Return the [x, y] coordinate for the center point of the cell that contains the specified text.  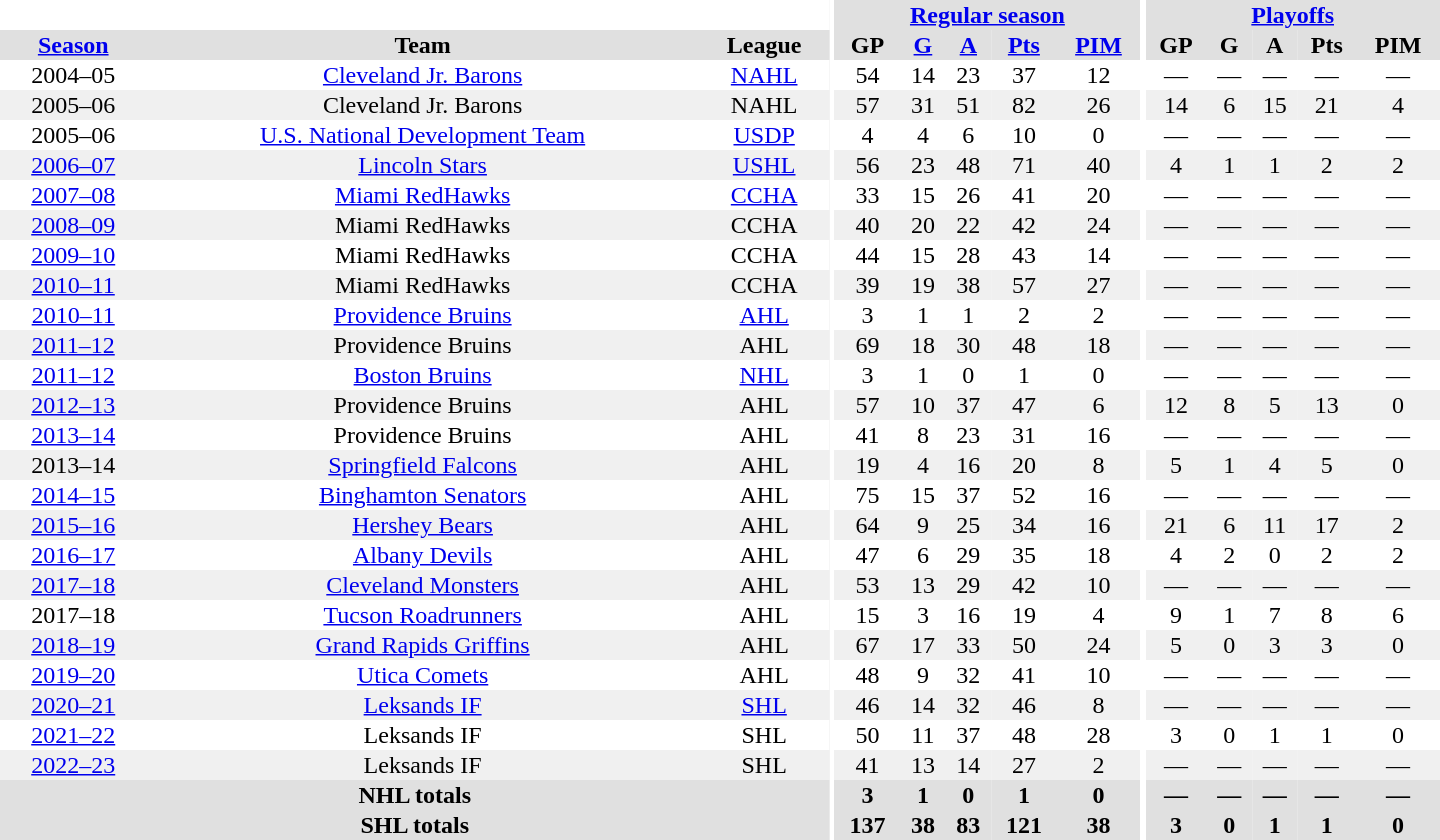
2012–13 [73, 405]
43 [1024, 255]
Springfield Falcons [422, 465]
2014–15 [73, 495]
22 [968, 225]
Regular season [988, 15]
League [764, 45]
Season [73, 45]
2008–09 [73, 225]
USHL [764, 165]
2007–08 [73, 195]
Tucson Roadrunners [422, 615]
Cleveland Monsters [422, 585]
NHL [764, 375]
SHL totals [415, 825]
2006–07 [73, 165]
25 [968, 525]
56 [868, 165]
Team [422, 45]
30 [968, 345]
2019–20 [73, 675]
Binghamton Senators [422, 495]
USDP [764, 135]
Grand Rapids Griffins [422, 645]
2009–10 [73, 255]
2018–19 [73, 645]
39 [868, 285]
83 [968, 825]
54 [868, 75]
67 [868, 645]
Albany Devils [422, 555]
NHL totals [415, 795]
34 [1024, 525]
64 [868, 525]
35 [1024, 555]
137 [868, 825]
44 [868, 255]
71 [1024, 165]
Lincoln Stars [422, 165]
Hershey Bears [422, 525]
69 [868, 345]
2021–22 [73, 735]
Playoffs [1292, 15]
75 [868, 495]
2004–05 [73, 75]
U.S. National Development Team [422, 135]
2020–21 [73, 705]
Utica Comets [422, 675]
51 [968, 105]
121 [1024, 825]
82 [1024, 105]
Boston Bruins [422, 375]
53 [868, 585]
52 [1024, 495]
2016–17 [73, 555]
7 [1274, 615]
2015–16 [73, 525]
2022–23 [73, 765]
